Scan for the cell matching the given text and deliver its [X, Y] coordinate at center. 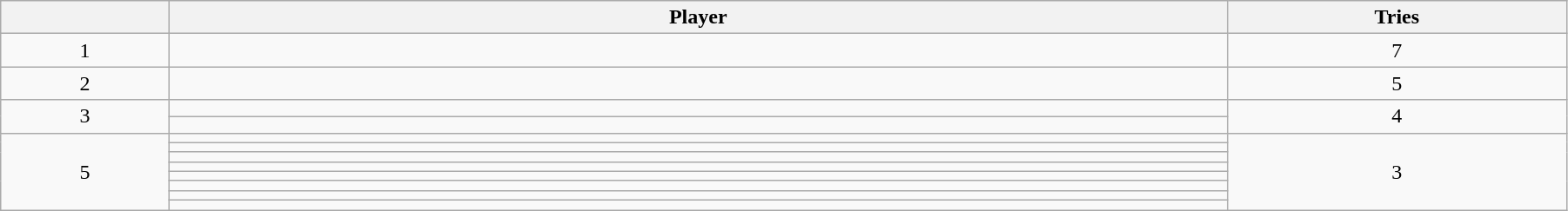
1 [85, 50]
7 [1397, 50]
2 [85, 83]
Player [698, 17]
4 [1397, 116]
Tries [1397, 17]
